Detect which cell encompasses the target text, then output its [x, y] center coordinate. 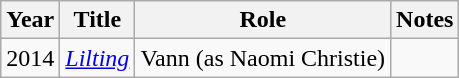
Notes [425, 20]
Vann (as Naomi Christie) [263, 58]
Lilting [98, 58]
2014 [30, 58]
Year [30, 20]
Title [98, 20]
Role [263, 20]
